Output the [x, y] coordinate of the center of the cell containing the given text.  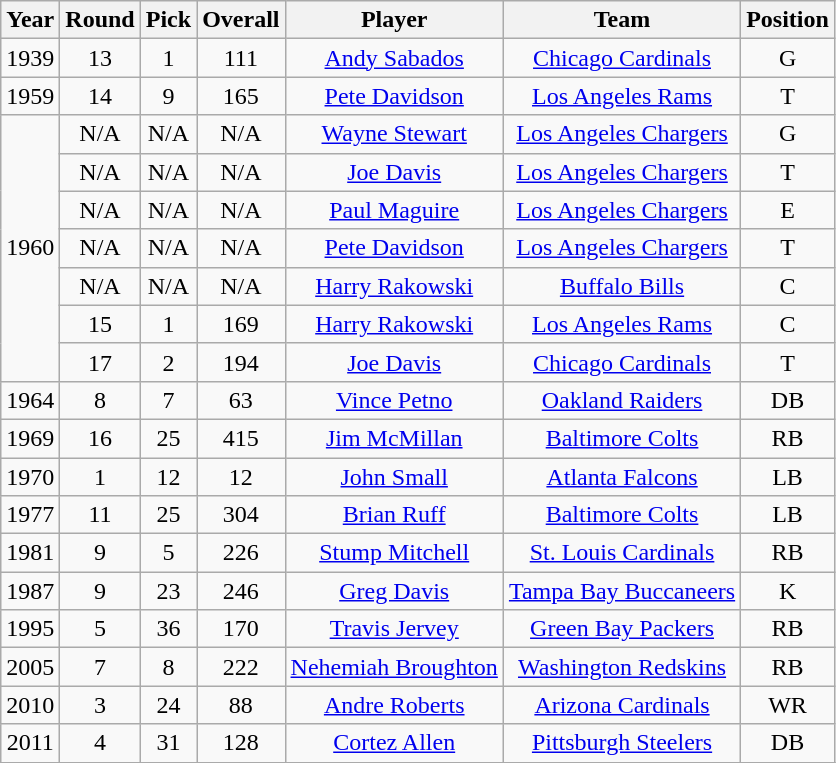
Team [622, 20]
4 [100, 743]
15 [100, 324]
1960 [30, 248]
Overall [241, 20]
17 [100, 362]
415 [241, 438]
165 [241, 96]
194 [241, 362]
14 [100, 96]
Pick [168, 20]
John Small [394, 477]
246 [241, 591]
Atlanta Falcons [622, 477]
2010 [30, 705]
Arizona Cardinals [622, 705]
169 [241, 324]
170 [241, 629]
Wayne Stewart [394, 134]
Year [30, 20]
Player [394, 20]
Pittsburgh Steelers [622, 743]
63 [241, 400]
K [788, 591]
1969 [30, 438]
Andre Roberts [394, 705]
2005 [30, 667]
Paul Maguire [394, 210]
88 [241, 705]
1939 [30, 58]
Tampa Bay Buccaneers [622, 591]
304 [241, 515]
1964 [30, 400]
3 [100, 705]
31 [168, 743]
St. Louis Cardinals [622, 553]
111 [241, 58]
1977 [30, 515]
Stump Mitchell [394, 553]
Travis Jervey [394, 629]
1959 [30, 96]
Green Bay Packers [622, 629]
Andy Sabados [394, 58]
Cortez Allen [394, 743]
E [788, 210]
16 [100, 438]
1970 [30, 477]
Brian Ruff [394, 515]
Nehemiah Broughton [394, 667]
Position [788, 20]
1987 [30, 591]
24 [168, 705]
13 [100, 58]
Buffalo Bills [622, 286]
Jim McMillan [394, 438]
128 [241, 743]
1981 [30, 553]
2 [168, 362]
222 [241, 667]
Oakland Raiders [622, 400]
23 [168, 591]
2011 [30, 743]
226 [241, 553]
Round [100, 20]
Greg Davis [394, 591]
11 [100, 515]
WR [788, 705]
36 [168, 629]
Washington Redskins [622, 667]
1995 [30, 629]
Vince Petno [394, 400]
